Pinpoint the cell where the given text exists, returning its (X, Y) midpoint coordinate. 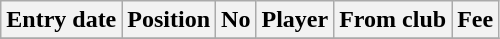
From club (393, 20)
Position (169, 20)
No (236, 20)
Entry date (62, 20)
Player (295, 20)
Fee (476, 20)
